Provide the (x, y) coordinate of the cell's center where the given text is located.  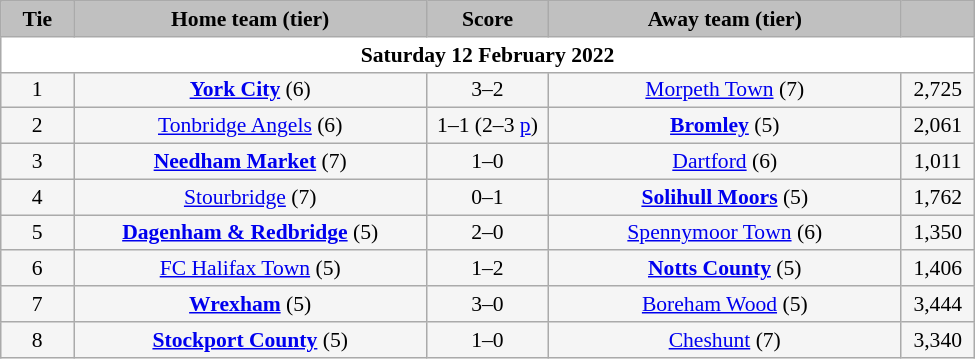
3–2 (488, 90)
Needham Market (7) (250, 162)
2–0 (488, 233)
York City (6) (250, 90)
1–2 (488, 269)
Spennymoor Town (6) (724, 233)
Cheshunt (7) (724, 340)
1 (38, 90)
3,444 (938, 304)
2 (38, 126)
1,406 (938, 269)
3,340 (938, 340)
Home team (tier) (250, 19)
1–1 (2–3 p) (488, 126)
Stourbridge (7) (250, 197)
Dartford (6) (724, 162)
Saturday 12 February 2022 (488, 55)
6 (38, 269)
5 (38, 233)
7 (38, 304)
8 (38, 340)
Morpeth Town (7) (724, 90)
Away team (tier) (724, 19)
1,011 (938, 162)
3–0 (488, 304)
Dagenham & Redbridge (5) (250, 233)
2,061 (938, 126)
4 (38, 197)
1,350 (938, 233)
1,762 (938, 197)
FC Halifax Town (5) (250, 269)
Stockport County (5) (250, 340)
Tie (38, 19)
Wrexham (5) (250, 304)
2,725 (938, 90)
Bromley (5) (724, 126)
Solihull Moors (5) (724, 197)
Notts County (5) (724, 269)
0–1 (488, 197)
3 (38, 162)
Score (488, 19)
Boreham Wood (5) (724, 304)
Tonbridge Angels (6) (250, 126)
